Determine the [x, y] coordinate at the center of the cell enclosing the given text.  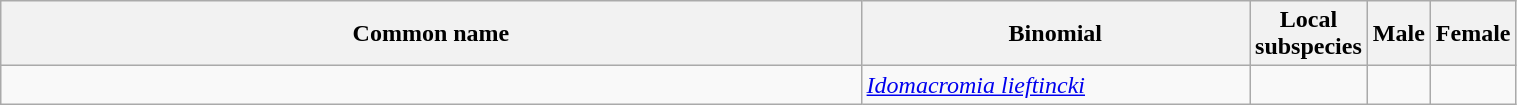
Idomacromia lieftincki [1055, 85]
Binomial [1055, 34]
Common name [431, 34]
Female [1473, 34]
Local subspecies [1309, 34]
Male [1398, 34]
